Locate the cell with the specified text and output its (x, y) center coordinate. 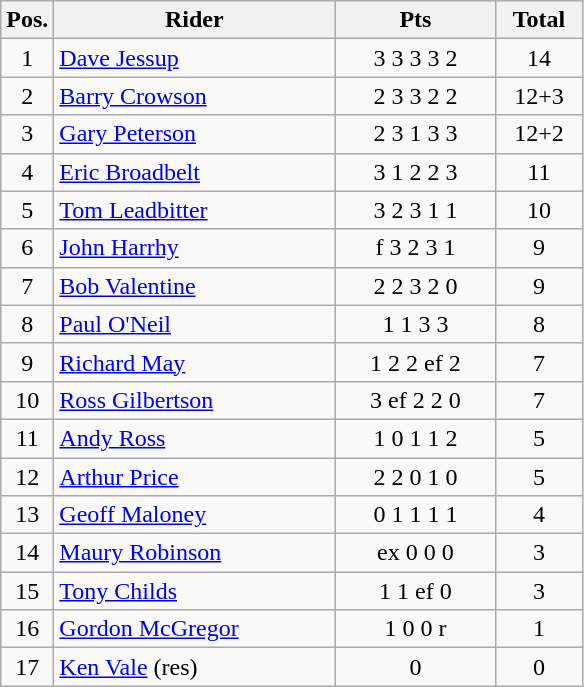
3 3 3 3 2 (416, 58)
Gary Peterson (194, 134)
13 (28, 515)
Gordon McGregor (194, 629)
2 3 3 2 2 (416, 96)
1 0 0 r (416, 629)
Total (539, 20)
ex 0 0 0 (416, 553)
3 ef 2 2 0 (416, 400)
Ken Vale (res) (194, 667)
2 2 3 2 0 (416, 286)
Maury Robinson (194, 553)
John Harrhy (194, 248)
12+3 (539, 96)
6 (28, 248)
Tony Childs (194, 591)
0 1 1 1 1 (416, 515)
3 2 3 1 1 (416, 210)
Paul O'Neil (194, 324)
1 2 2 ef 2 (416, 362)
Pts (416, 20)
Dave Jessup (194, 58)
Andy Ross (194, 438)
16 (28, 629)
Richard May (194, 362)
Barry Crowson (194, 96)
12+2 (539, 134)
2 (28, 96)
2 2 0 1 0 (416, 477)
17 (28, 667)
1 1 3 3 (416, 324)
12 (28, 477)
f 3 2 3 1 (416, 248)
Ross Gilbertson (194, 400)
Geoff Maloney (194, 515)
1 1 ef 0 (416, 591)
3 1 2 2 3 (416, 172)
1 0 1 1 2 (416, 438)
Tom Leadbitter (194, 210)
Eric Broadbelt (194, 172)
Arthur Price (194, 477)
Pos. (28, 20)
15 (28, 591)
2 3 1 3 3 (416, 134)
Bob Valentine (194, 286)
Rider (194, 20)
